Determine the [X, Y] coordinate at the center of the cell enclosing the given text.  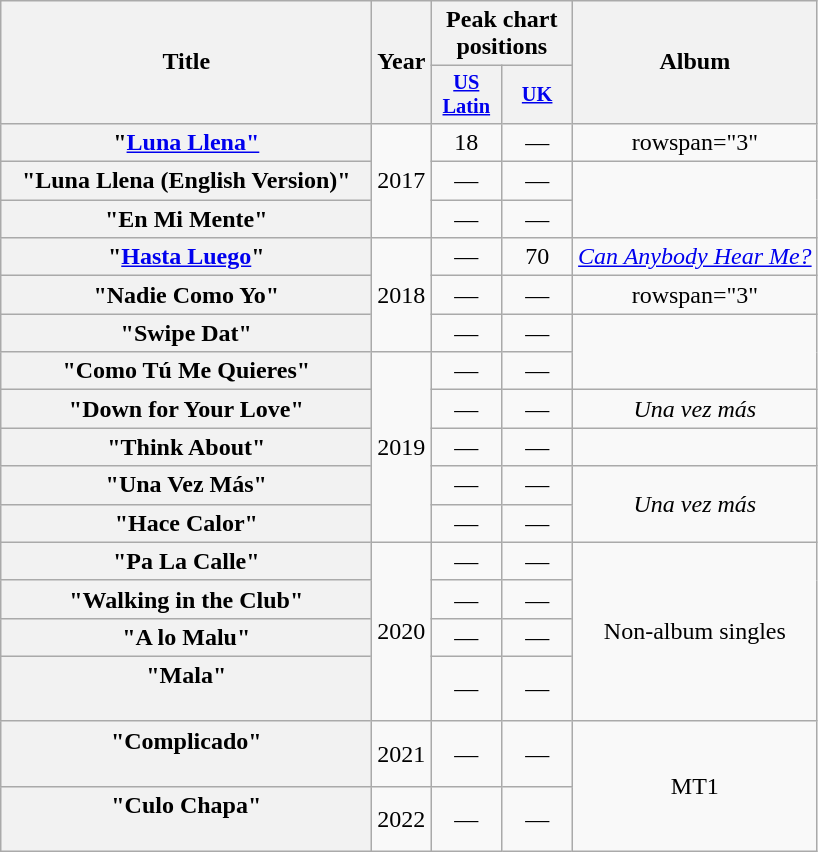
Title [186, 62]
"Complicado" [186, 754]
2017 [402, 180]
2022 [402, 818]
"A lo Malu" [186, 637]
UK [538, 95]
70 [538, 257]
"Down for Your Love" [186, 409]
"Como Tú Me Quieres" [186, 371]
Non-album singles [696, 632]
Can Anybody Hear Me? [696, 257]
2020 [402, 632]
"Luna Llena" [186, 142]
"Walking in the Club" [186, 599]
"Hace Calor" [186, 523]
"Culo Chapa" [186, 818]
"Nadie Como Yo" [186, 295]
USLatin [466, 95]
"Pa La Calle" [186, 561]
MT1 [696, 786]
Year [402, 62]
2021 [402, 754]
2018 [402, 295]
"Hasta Luego" [186, 257]
18 [466, 142]
"Una Vez Más" [186, 485]
"Luna Llena (English Version)" [186, 181]
"En Mi Mente" [186, 219]
2019 [402, 447]
"Mala" [186, 688]
"Think About" [186, 447]
"Swipe Dat" [186, 333]
Album [696, 62]
Peak chart positions [502, 34]
